Search for the cell housing the specified text and yield its (x, y) center coordinate. 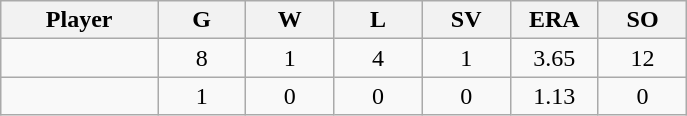
3.65 (554, 58)
8 (202, 58)
SO (642, 20)
G (202, 20)
L (378, 20)
ERA (554, 20)
12 (642, 58)
4 (378, 58)
W (290, 20)
Player (80, 20)
SV (466, 20)
1.13 (554, 96)
